Return [X, Y] of the center of cell containing provided text 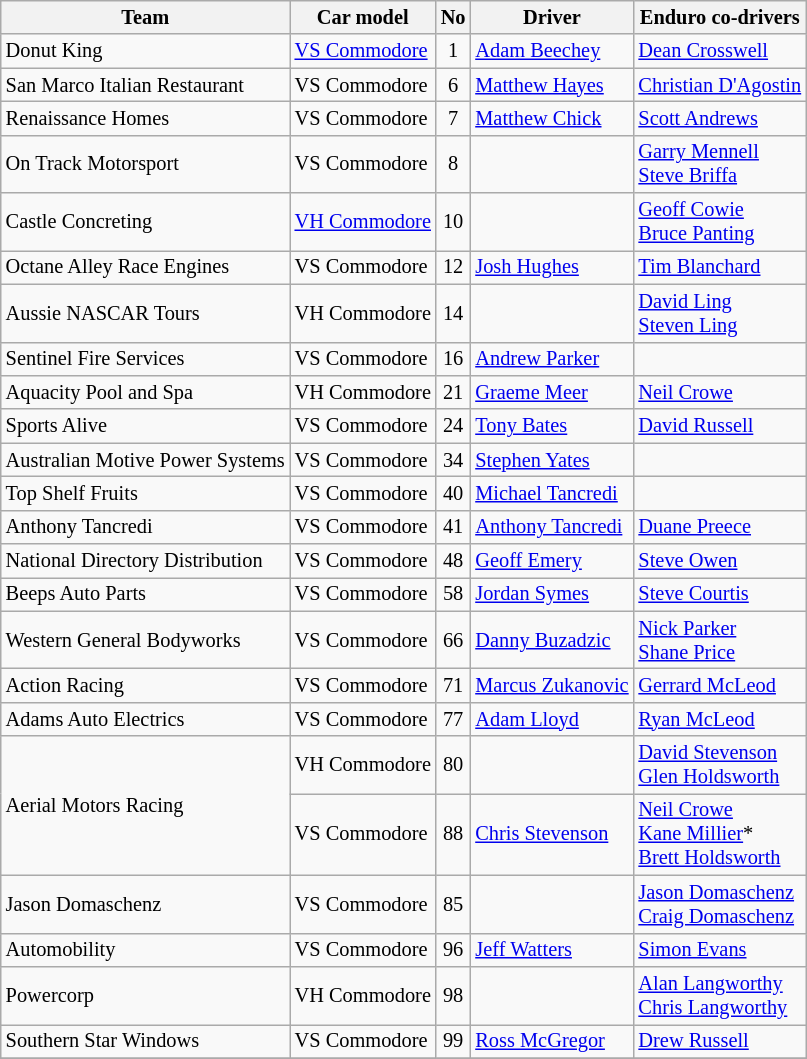
Marcus Zukanovic [552, 685]
48 [454, 561]
Steve Courtis [720, 594]
Chris Stevenson [552, 834]
99 [454, 1041]
41 [454, 527]
Ross McGregor [552, 1041]
Adams Auto Electrics [146, 719]
Matthew Hayes [552, 85]
8 [454, 164]
Castle Concreting [146, 222]
Jordan Symes [552, 594]
Christian D'Agostin [720, 85]
66 [454, 640]
Josh Hughes [552, 267]
Nick Parker Shane Price [720, 640]
1 [454, 51]
14 [454, 313]
Enduro co-drivers [720, 17]
Neil Crowe [720, 392]
San Marco Italian Restaurant [146, 85]
Michael Tancredi [552, 493]
7 [454, 118]
Action Racing [146, 685]
Ryan McLeod [720, 719]
David Stevenson Glen Holdsworth [720, 765]
16 [454, 359]
Gerrard McLeod [720, 685]
Driver [552, 17]
Aussie NASCAR Tours [146, 313]
Garry Mennell Steve Briffa [720, 164]
Tim Blanchard [720, 267]
Stephen Yates [552, 460]
Geoff Cowie Bruce Panting [720, 222]
Danny Buzadzic [552, 640]
Adam Lloyd [552, 719]
Drew Russell [720, 1041]
Renaissance Homes [146, 118]
Aerial Motors Racing [146, 806]
58 [454, 594]
6 [454, 85]
88 [454, 834]
Geoff Emery [552, 561]
24 [454, 426]
Donut King [146, 51]
Sports Alive [146, 426]
71 [454, 685]
Dean Crosswell [720, 51]
Tony Bates [552, 426]
Jason Domaschenz Craig Domaschenz [720, 904]
Automobility [146, 950]
Beeps Auto Parts [146, 594]
40 [454, 493]
Australian Motive Power Systems [146, 460]
Steve Owen [720, 561]
Jeff Watters [552, 950]
Graeme Meer [552, 392]
Car model [363, 17]
Octane Alley Race Engines [146, 267]
David Russell [720, 426]
No [454, 17]
Simon Evans [720, 950]
Southern Star Windows [146, 1041]
Powercorp [146, 995]
Top Shelf Fruits [146, 493]
Duane Preece [720, 527]
Alan Langworthy Chris Langworthy [720, 995]
21 [454, 392]
77 [454, 719]
Aquacity Pool and Spa [146, 392]
National Directory Distribution [146, 561]
96 [454, 950]
Scott Andrews [720, 118]
85 [454, 904]
Jason Domaschenz [146, 904]
On Track Motorsport [146, 164]
Neil Crowe Kane Millier* Brett Holdsworth [720, 834]
10 [454, 222]
80 [454, 765]
Western General Bodyworks [146, 640]
98 [454, 995]
Team [146, 17]
Andrew Parker [552, 359]
Sentinel Fire Services [146, 359]
12 [454, 267]
Adam Beechey [552, 51]
Matthew Chick [552, 118]
David Ling Steven Ling [720, 313]
34 [454, 460]
